Search for the cell housing the specified text and yield its (X, Y) center coordinate. 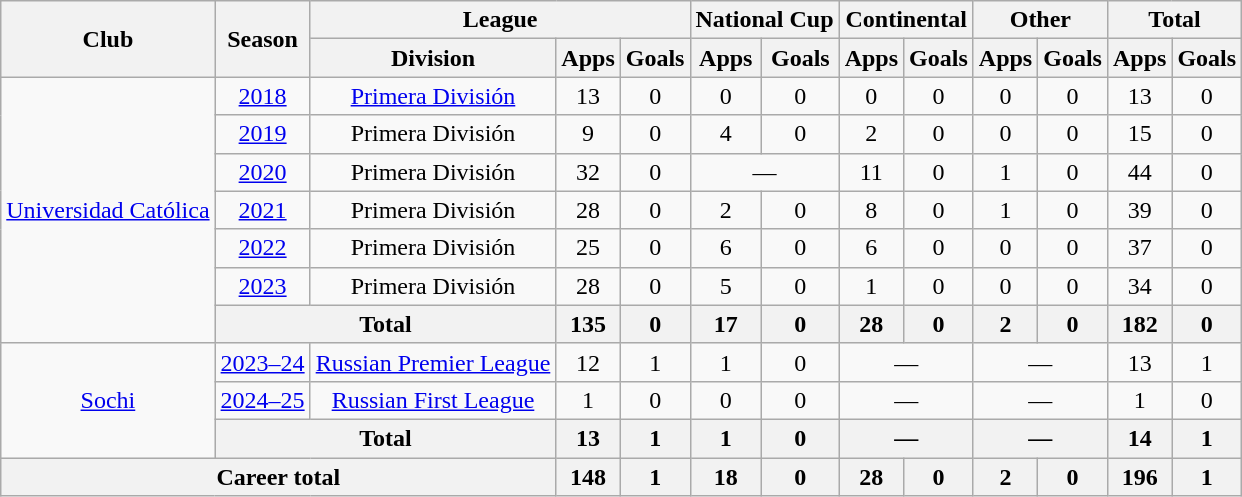
39 (1139, 210)
2023–24 (262, 362)
2021 (262, 210)
2023 (262, 286)
2019 (262, 134)
Russian Premier League (433, 362)
11 (871, 172)
2024–25 (262, 400)
37 (1139, 248)
League (500, 20)
182 (1139, 324)
Sochi (108, 400)
12 (588, 362)
Season (262, 39)
17 (726, 324)
25 (588, 248)
8 (871, 210)
18 (726, 477)
5 (726, 286)
Other (1040, 20)
Russian First League (433, 400)
196 (1139, 477)
National Cup (764, 20)
15 (1139, 134)
135 (588, 324)
Club (108, 39)
2020 (262, 172)
2022 (262, 248)
4 (726, 134)
14 (1139, 438)
Career total (278, 477)
Continental (906, 20)
Division (433, 58)
9 (588, 134)
34 (1139, 286)
32 (588, 172)
44 (1139, 172)
148 (588, 477)
Universidad Católica (108, 210)
2018 (262, 96)
